Provide the [X, Y] coordinate of the cell's center where the given text is located.  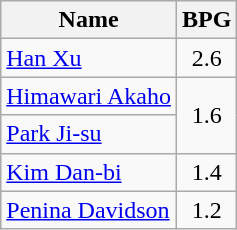
Han Xu [89, 58]
1.2 [206, 210]
Himawari Akaho [89, 96]
2.6 [206, 58]
BPG [206, 20]
Name [89, 20]
Park Ji-su [89, 134]
Penina Davidson [89, 210]
Kim Dan-bi [89, 172]
1.6 [206, 115]
1.4 [206, 172]
